Locate the cell with the specified text and output its (X, Y) center coordinate. 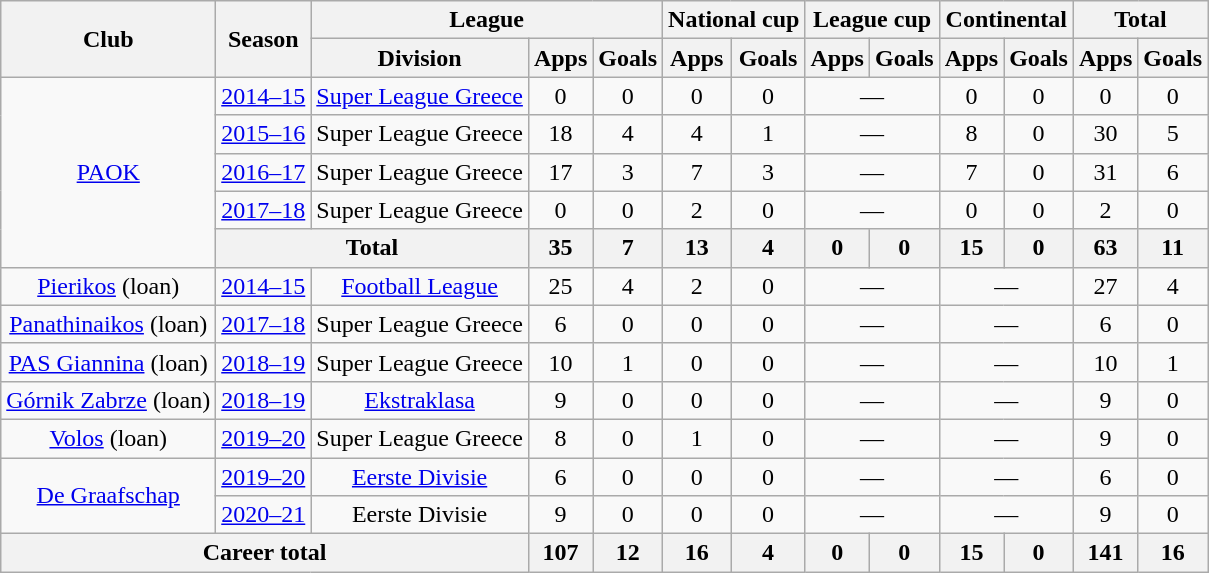
18 (560, 134)
Panathinaikos (loan) (108, 324)
30 (1105, 134)
De Graafschap (108, 496)
PAOK (108, 172)
Continental (1006, 20)
12 (628, 553)
PAS Giannina (loan) (108, 362)
31 (1105, 172)
Club (108, 39)
League cup (872, 20)
Division (420, 58)
25 (560, 286)
63 (1105, 248)
2016–17 (264, 172)
27 (1105, 286)
Ekstraklasa (420, 400)
5 (1173, 134)
17 (560, 172)
11 (1173, 248)
2015–16 (264, 134)
National cup (734, 20)
2020–21 (264, 515)
Season (264, 39)
Career total (265, 553)
Górnik Zabrze (loan) (108, 400)
League (487, 20)
Pierikos (loan) (108, 286)
35 (560, 248)
Volos (loan) (108, 438)
13 (697, 248)
Football League (420, 286)
107 (560, 553)
141 (1105, 553)
